Search for the cell housing the specified text and yield its [x, y] center coordinate. 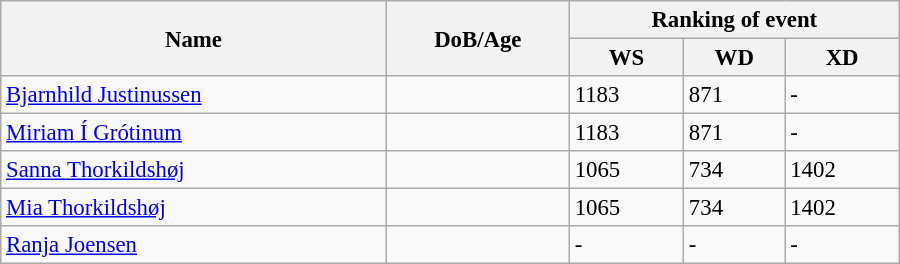
Sanna Thorkildshøj [194, 170]
Bjarnhild Justinussen [194, 95]
Name [194, 38]
Ranking of event [734, 20]
DoB/Age [478, 38]
Miriam Í Grótinum [194, 133]
WD [734, 58]
WS [626, 58]
Ranja Joensen [194, 245]
Mia Thorkildshøj [194, 208]
XD [842, 58]
